Identify which cell holds the provided text, then report its (X, Y) central coordinate. 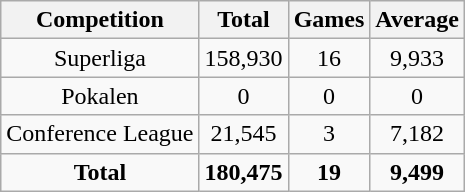
Pokalen (100, 96)
Competition (100, 20)
21,545 (244, 134)
Average (418, 20)
19 (329, 172)
Games (329, 20)
9,499 (418, 172)
158,930 (244, 58)
7,182 (418, 134)
Superliga (100, 58)
180,475 (244, 172)
16 (329, 58)
3 (329, 134)
Conference League (100, 134)
9,933 (418, 58)
